Search for the cell housing the specified text and yield its [X, Y] center coordinate. 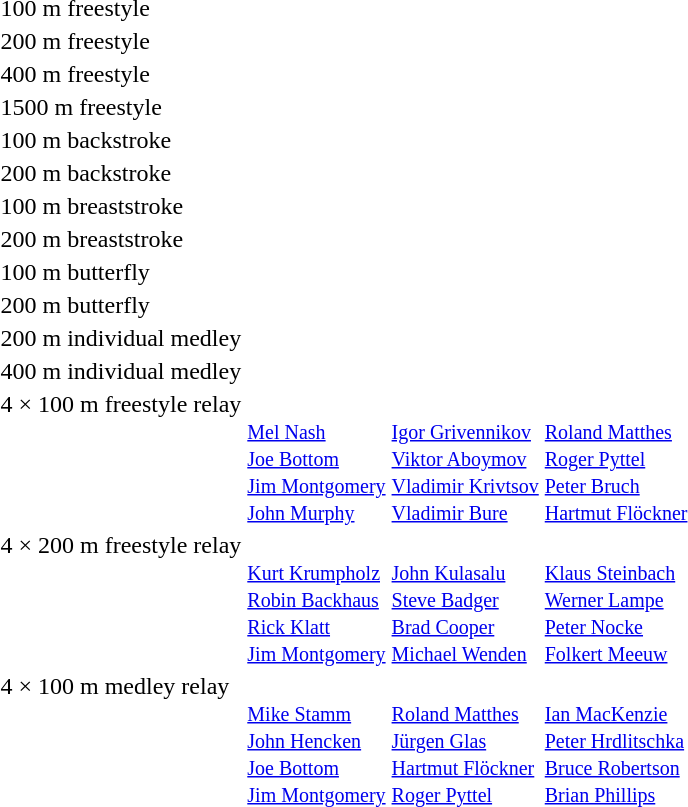
Igor GrivennikovViktor AboymovVladimir KrivtsovVladimir Bure [465, 458]
Kurt KrumpholzRobin BackhausRick KlattJim Montgomery [316, 599]
Mel NashJoe BottomJim MontgomeryJohn Murphy [316, 458]
John KulasaluSteve BadgerBrad CooperMichael Wenden [465, 599]
